Scan for the cell matching the given text and deliver its (X, Y) coordinate at center. 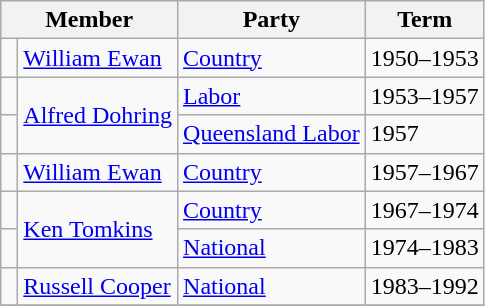
1957 (424, 134)
1967–1974 (424, 210)
1957–1967 (424, 172)
Member (90, 20)
Party (272, 20)
Russell Cooper (98, 286)
1953–1957 (424, 96)
1983–1992 (424, 286)
Term (424, 20)
Ken Tomkins (98, 229)
Queensland Labor (272, 134)
1950–1953 (424, 58)
Alfred Dohring (98, 115)
1974–1983 (424, 248)
Labor (272, 96)
